For the text-containing cell, return its midpoint in (x, y) coordinate format. 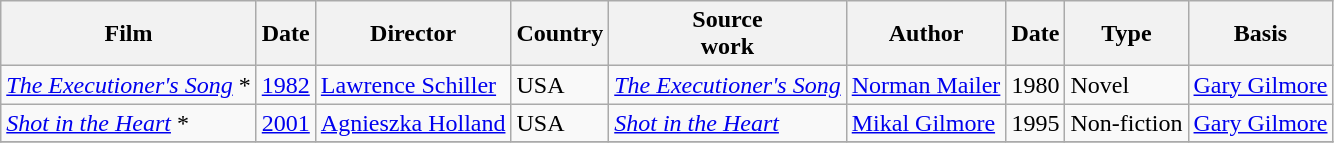
Country (560, 34)
The Executioner's Song * (128, 85)
1995 (1036, 123)
Lawrence Schiller (413, 85)
Norman Mailer (926, 85)
Basis (1260, 34)
2001 (286, 123)
Novel (1126, 85)
Mikal Gilmore (926, 123)
Film (128, 34)
Sourcework (728, 34)
1980 (1036, 85)
Director (413, 34)
The Executioner's Song (728, 85)
1982 (286, 85)
Non-fiction (1126, 123)
Shot in the Heart (728, 123)
Type (1126, 34)
Agnieszka Holland (413, 123)
Shot in the Heart * (128, 123)
Author (926, 34)
